Identify which cell holds the provided text, then report its (X, Y) central coordinate. 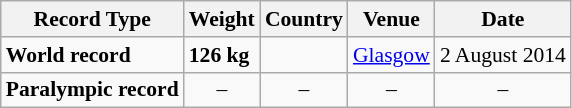
Country (304, 19)
Paralympic record (92, 90)
2 August 2014 (503, 55)
World record (92, 55)
Glasgow (392, 55)
Venue (392, 19)
Record Type (92, 19)
Date (503, 19)
126 kg (222, 55)
Weight (222, 19)
